Return the (x, y) coordinate for the center point of the cell that contains the specified text.  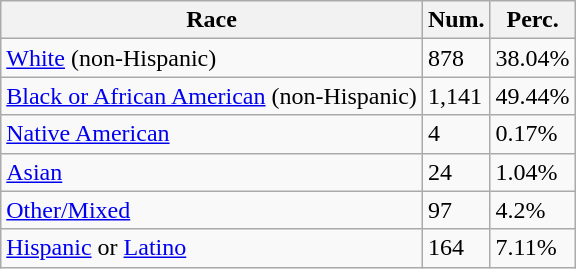
Perc. (532, 20)
Other/Mixed (212, 210)
97 (456, 210)
49.44% (532, 96)
4.2% (532, 210)
Race (212, 20)
1,141 (456, 96)
4 (456, 134)
Num. (456, 20)
38.04% (532, 58)
1.04% (532, 172)
Asian (212, 172)
7.11% (532, 248)
Native American (212, 134)
Black or African American (non-Hispanic) (212, 96)
White (non-Hispanic) (212, 58)
878 (456, 58)
164 (456, 248)
Hispanic or Latino (212, 248)
0.17% (532, 134)
24 (456, 172)
